Search for the cell housing the specified text and yield its [x, y] center coordinate. 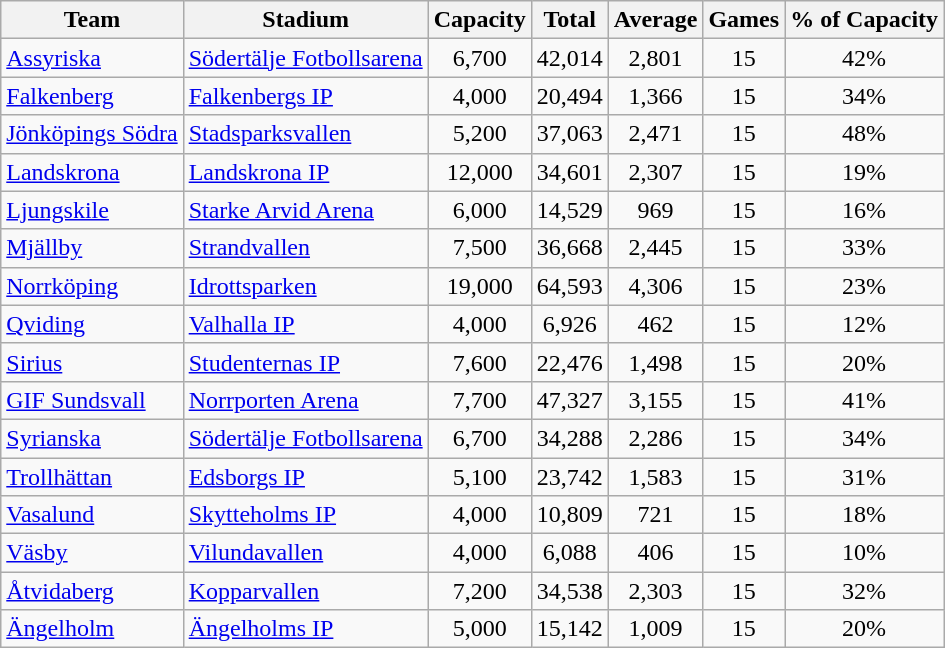
12% [864, 324]
721 [656, 515]
Falkenberg [92, 96]
Ängelholms IP [306, 629]
37,063 [570, 134]
6,088 [570, 553]
16% [864, 210]
Landskrona IP [306, 172]
Idrottsparken [306, 286]
1,583 [656, 477]
4,306 [656, 286]
Valhalla IP [306, 324]
18% [864, 515]
7,200 [480, 591]
Stadsparksvallen [306, 134]
Vasalund [92, 515]
406 [656, 553]
36,668 [570, 248]
10% [864, 553]
1,498 [656, 362]
2,471 [656, 134]
6,000 [480, 210]
Trollhättan [92, 477]
Åtvidaberg [92, 591]
33% [864, 248]
Väsby [92, 553]
Capacity [480, 20]
Falkenbergs IP [306, 96]
34,601 [570, 172]
Landskrona [92, 172]
32% [864, 591]
Studenternas IP [306, 362]
Jönköpings Södra [92, 134]
7,600 [480, 362]
2,801 [656, 58]
48% [864, 134]
Total [570, 20]
Norrköping [92, 286]
Sirius [92, 362]
Skytteholms IP [306, 515]
19% [864, 172]
34,538 [570, 591]
Stadium [306, 20]
Ängelholm [92, 629]
Starke Arvid Arena [306, 210]
Edsborgs IP [306, 477]
64,593 [570, 286]
Strandvallen [306, 248]
1,366 [656, 96]
6,926 [570, 324]
42% [864, 58]
Qviding [92, 324]
23,742 [570, 477]
7,500 [480, 248]
19,000 [480, 286]
1,009 [656, 629]
10,809 [570, 515]
42,014 [570, 58]
% of Capacity [864, 20]
31% [864, 477]
34,288 [570, 438]
Team [92, 20]
Kopparvallen [306, 591]
969 [656, 210]
5,100 [480, 477]
Assyriska [92, 58]
Ljungskile [92, 210]
7,700 [480, 400]
2,286 [656, 438]
14,529 [570, 210]
22,476 [570, 362]
23% [864, 286]
3,155 [656, 400]
2,307 [656, 172]
5,200 [480, 134]
Games [744, 20]
5,000 [480, 629]
GIF Sundsvall [92, 400]
47,327 [570, 400]
2,303 [656, 591]
462 [656, 324]
Norrporten Arena [306, 400]
15,142 [570, 629]
20,494 [570, 96]
Mjällby [92, 248]
Vilundavallen [306, 553]
Syrianska [92, 438]
12,000 [480, 172]
2,445 [656, 248]
Average [656, 20]
41% [864, 400]
